Locate the cell with the specified text and output its [x, y] center coordinate. 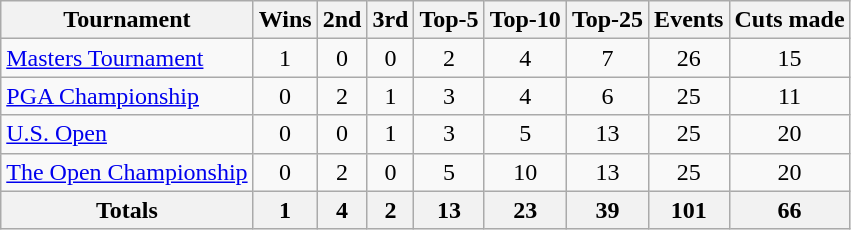
Totals [127, 210]
26 [689, 58]
6 [607, 96]
3rd [390, 20]
U.S. Open [127, 134]
Events [689, 20]
Wins [285, 20]
23 [525, 210]
Top-5 [449, 20]
Top-25 [607, 20]
2nd [342, 20]
Tournament [127, 20]
7 [607, 58]
11 [790, 96]
The Open Championship [127, 172]
PGA Championship [127, 96]
66 [790, 210]
Masters Tournament [127, 58]
Cuts made [790, 20]
39 [607, 210]
15 [790, 58]
10 [525, 172]
101 [689, 210]
Top-10 [525, 20]
